Pinpoint the cell where the given text exists, returning its [X, Y] midpoint coordinate. 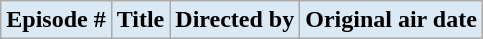
Original air date [392, 20]
Episode # [56, 20]
Title [140, 20]
Directed by [235, 20]
